Locate the cell with the specified text and output its (x, y) center coordinate. 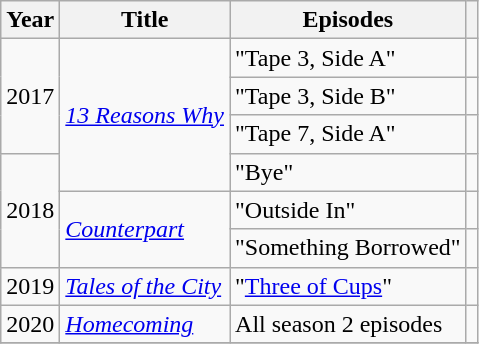
"Outside In" (348, 210)
13 Reasons Why (145, 115)
Tales of the City (145, 286)
"Tape 3, Side B" (348, 96)
2019 (30, 286)
Counterpart (145, 229)
2018 (30, 210)
2017 (30, 96)
"Tape 7, Side A" (348, 134)
Year (30, 20)
2020 (30, 324)
All season 2 episodes (348, 324)
Episodes (348, 20)
"Something Borrowed" (348, 248)
Title (145, 20)
"Bye" (348, 172)
Homecoming (145, 324)
"Three of Cups" (348, 286)
"Tape 3, Side A" (348, 58)
